Determine the [x, y] coordinate at the center of the cell enclosing the given text.  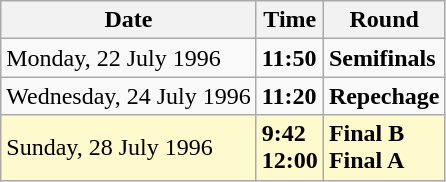
Wednesday, 24 July 1996 [129, 96]
11:50 [290, 58]
11:20 [290, 96]
Semifinals [384, 58]
Date [129, 20]
Time [290, 20]
Round [384, 20]
Monday, 22 July 1996 [129, 58]
Final BFinal A [384, 148]
Repechage [384, 96]
Sunday, 28 July 1996 [129, 148]
9:4212:00 [290, 148]
